Pinpoint the cell where the given text exists, returning its [x, y] midpoint coordinate. 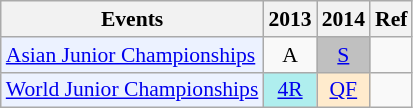
Events [132, 19]
World Junior Championships [132, 90]
2013 [290, 19]
Ref [391, 19]
QF [344, 90]
A [290, 55]
4R [290, 90]
S [344, 55]
Asian Junior Championships [132, 55]
2014 [344, 19]
